From the cell containing the given text, extract its center point as [x, y] coordinate. 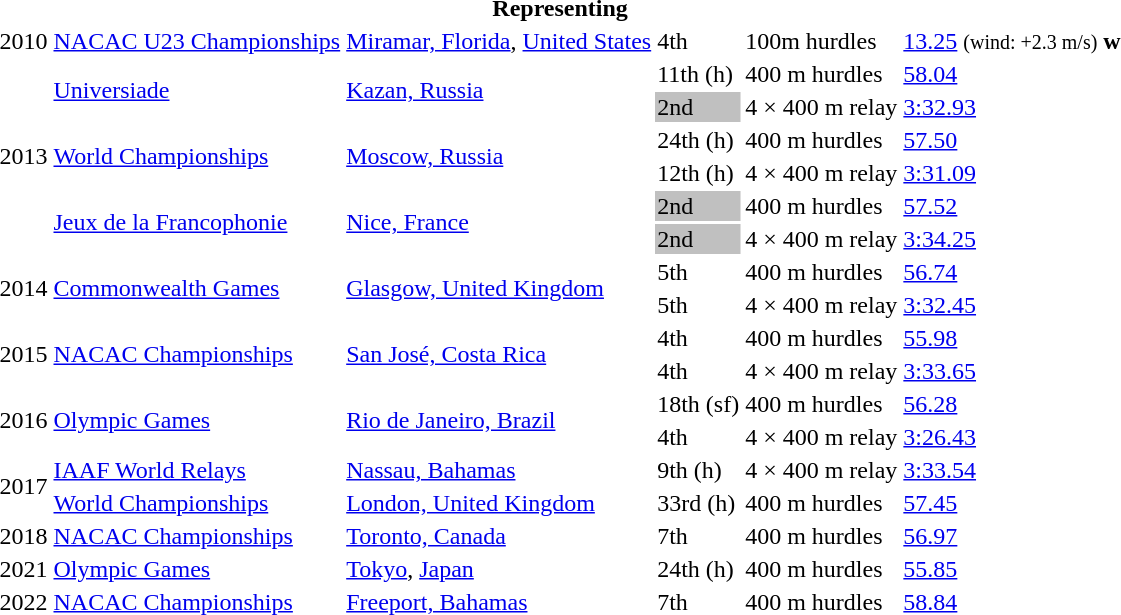
San José, Costa Rica [499, 354]
Commonwealth Games [197, 288]
12th (h) [698, 173]
London, United Kingdom [499, 503]
Rio de Janeiro, Brazil [499, 420]
Universiade [197, 90]
Toronto, Canada [499, 536]
100m hurdles [822, 41]
IAAF World Relays [197, 470]
33rd (h) [698, 503]
Kazan, Russia [499, 90]
9th (h) [698, 470]
18th (sf) [698, 404]
Miramar, Florida, United States [499, 41]
Nice, France [499, 222]
Jeux de la Francophonie [197, 222]
Glasgow, United Kingdom [499, 288]
Tokyo, Japan [499, 569]
NACAC U23 Championships [197, 41]
Moscow, Russia [499, 156]
Nassau, Bahamas [499, 470]
11th (h) [698, 74]
7th [698, 536]
